Return the (X, Y) coordinate for the center point of the cell that contains the specified text.  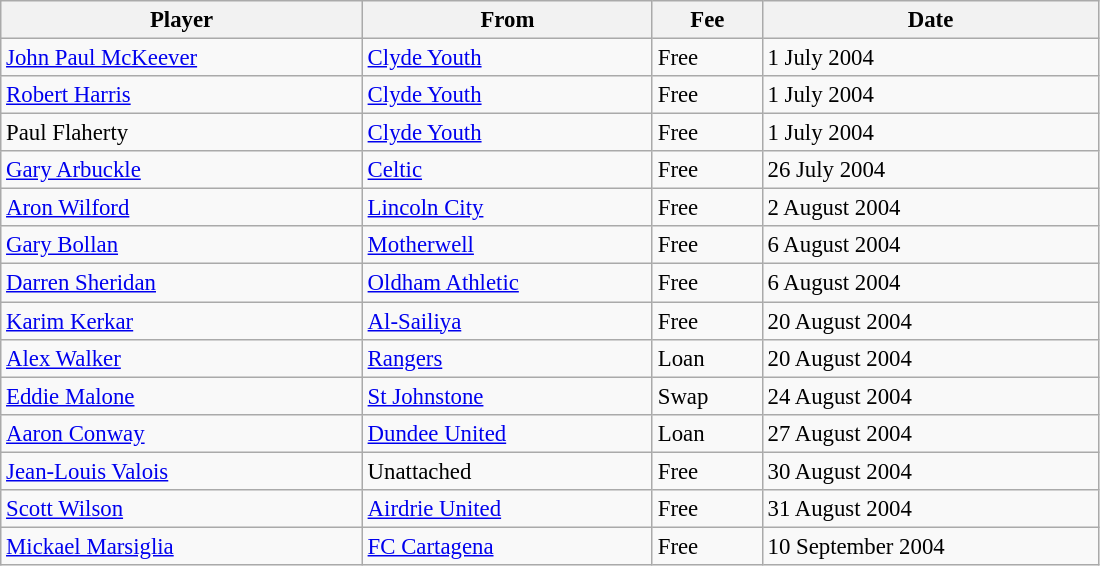
From (507, 20)
10 September 2004 (930, 546)
26 July 2004 (930, 170)
Swap (707, 396)
Gary Bollan (182, 245)
Airdrie United (507, 509)
Paul Flaherty (182, 133)
27 August 2004 (930, 433)
Oldham Athletic (507, 283)
Gary Arbuckle (182, 170)
John Paul McKeever (182, 58)
Scott Wilson (182, 509)
24 August 2004 (930, 396)
Dundee United (507, 433)
FC Cartagena (507, 546)
Aron Wilford (182, 208)
Karim Kerkar (182, 321)
Alex Walker (182, 358)
Celtic (507, 170)
Aaron Conway (182, 433)
Al-Sailiya (507, 321)
Rangers (507, 358)
30 August 2004 (930, 471)
Unattached (507, 471)
Date (930, 20)
2 August 2004 (930, 208)
Robert Harris (182, 95)
Lincoln City (507, 208)
Motherwell (507, 245)
Darren Sheridan (182, 283)
Eddie Malone (182, 396)
Player (182, 20)
Fee (707, 20)
Jean-Louis Valois (182, 471)
St Johnstone (507, 396)
Mickael Marsiglia (182, 546)
31 August 2004 (930, 509)
